Find where the given text appears and provide that cell's center as (X, Y) coordinate. 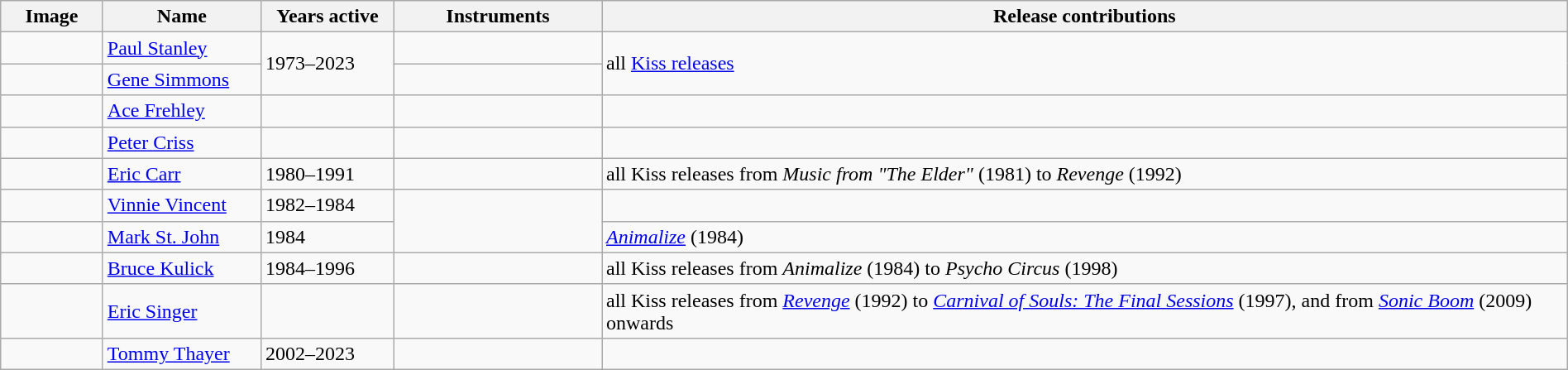
Gene Simmons (182, 79)
2002–2023 (327, 353)
Image (52, 17)
all Kiss releases from Music from "The Elder" (1981) to Revenge (1992) (1085, 174)
Paul Stanley (182, 48)
all Kiss releases from Animalize (1984) to Psycho Circus (1998) (1085, 268)
1973–2023 (327, 64)
Ace Frehley (182, 111)
1984–1996 (327, 268)
Animalize (1984) (1085, 237)
Eric Carr (182, 174)
Tommy Thayer (182, 353)
Years active (327, 17)
Mark St. John (182, 237)
Eric Singer (182, 311)
Vinnie Vincent (182, 205)
all Kiss releases from Revenge (1992) to Carnival of Souls: The Final Sessions (1997), and from Sonic Boom (2009) onwards (1085, 311)
1982–1984 (327, 205)
all Kiss releases (1085, 64)
Instruments (498, 17)
Name (182, 17)
Peter Criss (182, 142)
1980–1991 (327, 174)
Bruce Kulick (182, 268)
Release contributions (1085, 17)
1984 (327, 237)
